Provide the [x, y] coordinate of the cell's center where the given text is located.  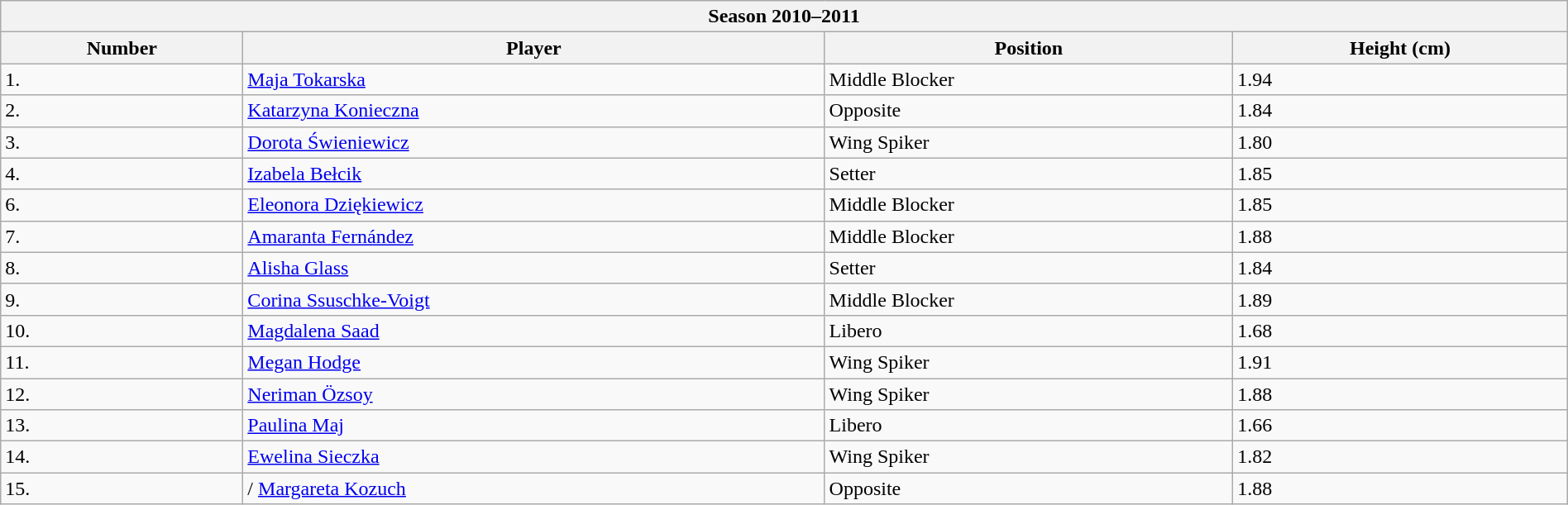
2. [122, 111]
15. [122, 488]
Paulina Maj [534, 426]
Eleonora Dziękiewicz [534, 205]
14. [122, 457]
1.80 [1401, 142]
1.82 [1401, 457]
3. [122, 142]
13. [122, 426]
Neriman Özsoy [534, 394]
12. [122, 394]
1.94 [1401, 79]
/ Margareta Kozuch [534, 488]
Corina Ssuschke-Voigt [534, 299]
Alisha Glass [534, 268]
Katarzyna Konieczna [534, 111]
Height (cm) [1401, 48]
1. [122, 79]
7. [122, 236]
Amaranta Fernández [534, 236]
Maja Tokarska [534, 79]
1.68 [1401, 331]
Ewelina Sieczka [534, 457]
10. [122, 331]
11. [122, 362]
Season 2010–2011 [784, 17]
4. [122, 174]
8. [122, 268]
6. [122, 205]
Dorota Świeniewicz [534, 142]
Izabela Bełcik [534, 174]
1.91 [1401, 362]
Magdalena Saad [534, 331]
Player [534, 48]
Megan Hodge [534, 362]
Number [122, 48]
1.66 [1401, 426]
Position [1029, 48]
1.89 [1401, 299]
9. [122, 299]
